Scan for the cell matching the given text and deliver its (x, y) coordinate at center. 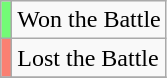
Won the Battle (89, 20)
Lost the Battle (89, 58)
